Pinpoint the cell where the given text exists, returning its [x, y] midpoint coordinate. 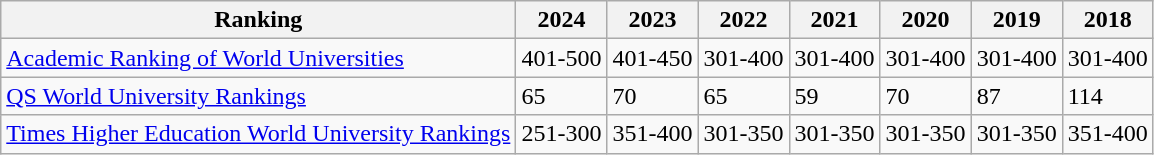
2019 [1016, 20]
59 [834, 96]
87 [1016, 96]
2021 [834, 20]
2020 [926, 20]
Ranking [258, 20]
401-450 [652, 58]
2022 [744, 20]
114 [1108, 96]
2023 [652, 20]
2018 [1108, 20]
401-500 [562, 58]
Academic Ranking of World Universities [258, 58]
Times Higher Education World University Rankings [258, 134]
251-300 [562, 134]
QS World University Rankings [258, 96]
2024 [562, 20]
